Capture the cell that displays the provided text and extract its (x, y) central coordinate. 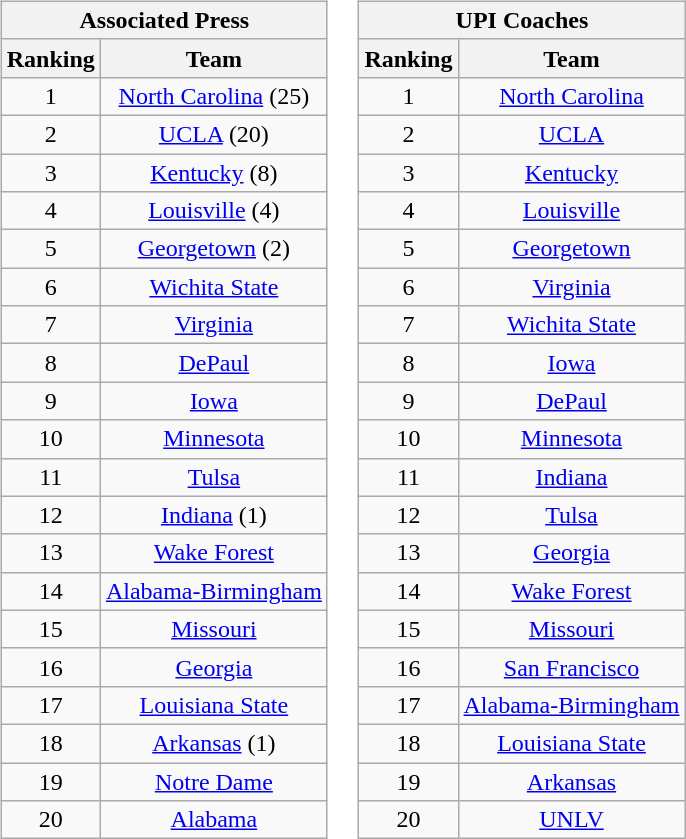
Indiana (1) (214, 515)
Louisville (572, 211)
Associated Press (164, 20)
Kentucky (572, 173)
San Francisco (572, 667)
Georgetown (2) (214, 249)
Notre Dame (214, 781)
Arkansas (1) (214, 743)
UNLV (572, 820)
Kentucky (8) (214, 173)
Georgetown (572, 249)
Indiana (572, 477)
North Carolina (572, 96)
Louisville (4) (214, 211)
UCLA (20) (214, 134)
UPI Coaches (522, 20)
Arkansas (572, 781)
Alabama (214, 820)
North Carolina (25) (214, 96)
UCLA (572, 134)
